Capture the cell that displays the provided text and extract its (X, Y) central coordinate. 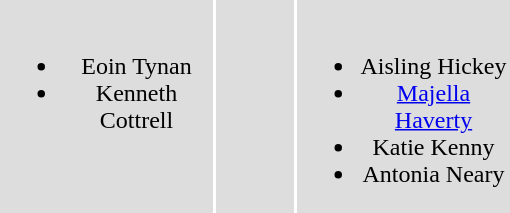
Aisling HickeyMajella HavertyKatie KennyAntonia Neary (404, 106)
Eoin TynanKenneth Cottrell (106, 106)
